Return the [X, Y] coordinate for the center point of the cell that contains the specified text.  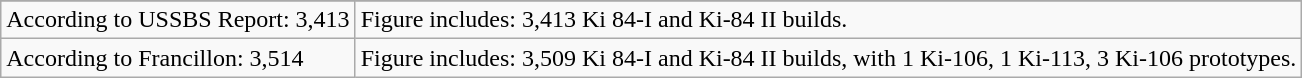
Figure includes: 3,509 Ki 84-I and Ki-84 II builds, with 1 Ki-106, 1 Ki-113, 3 Ki-106 prototypes. [828, 58]
Figure includes: 3,413 Ki 84-I and Ki-84 II builds. [828, 20]
According to Francillon: 3,514 [178, 58]
According to USSBS Report: 3,413 [178, 20]
